From the cell containing the given text, extract its center point as (X, Y) coordinate. 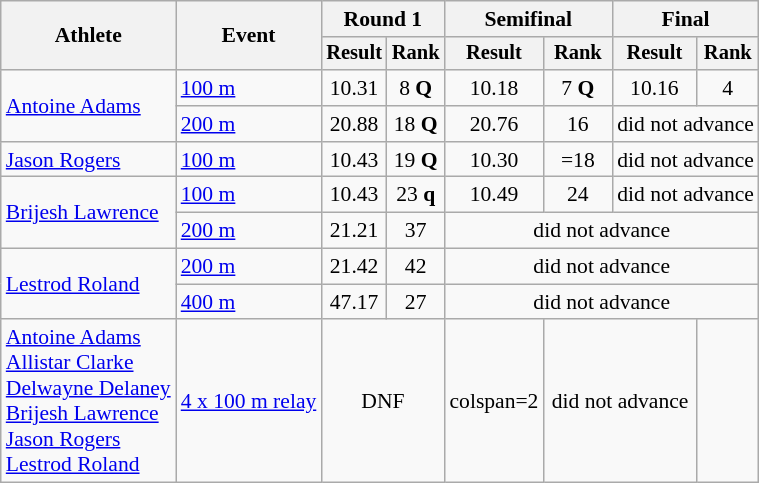
24 (578, 195)
Antoine Adams (88, 106)
Event (249, 36)
4 x 100 m relay (249, 402)
19 Q (416, 160)
Lestrod Roland (88, 284)
42 (416, 267)
10.31 (354, 88)
7 Q (578, 88)
20.76 (494, 124)
Antoine AdamsAllistar ClarkeDelwayne DelaneyBrijesh LawrenceJason RogersLestrod Roland (88, 402)
=18 (578, 160)
10.30 (494, 160)
Round 1 (382, 19)
DNF (382, 402)
Jason Rogers (88, 160)
21.21 (354, 231)
Brijesh Lawrence (88, 212)
Semifinal (528, 19)
20.88 (354, 124)
27 (416, 302)
21.42 (354, 267)
400 m (249, 302)
16 (578, 124)
37 (416, 231)
Athlete (88, 36)
10.16 (654, 88)
10.18 (494, 88)
23 q (416, 195)
47.17 (354, 302)
4 (728, 88)
10.49 (494, 195)
Final (686, 19)
8 Q (416, 88)
colspan=2 (494, 402)
18 Q (416, 124)
